Scan for the cell matching the given text and deliver its (x, y) coordinate at center. 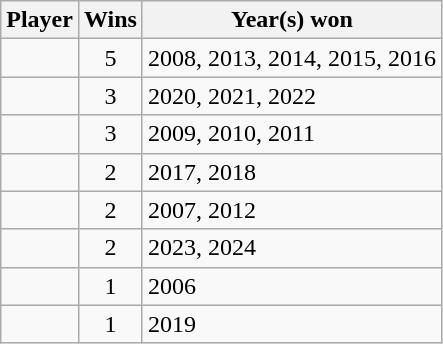
2009, 2010, 2011 (292, 134)
Player (40, 20)
2007, 2012 (292, 210)
Year(s) won (292, 20)
Wins (110, 20)
2006 (292, 286)
2017, 2018 (292, 172)
2020, 2021, 2022 (292, 96)
2019 (292, 324)
2023, 2024 (292, 248)
2008, 2013, 2014, 2015, 2016 (292, 58)
5 (110, 58)
